Capture the cell that displays the provided text and extract its [x, y] central coordinate. 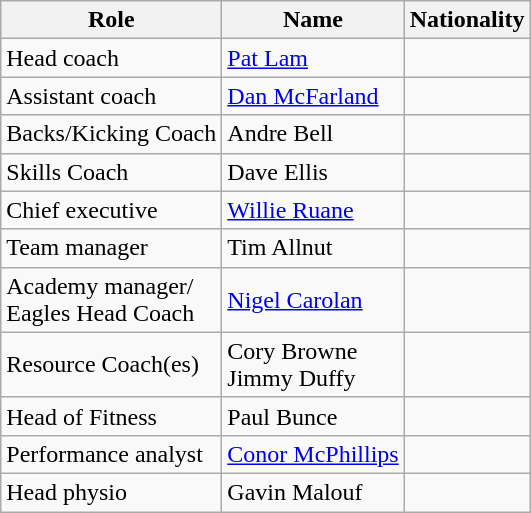
Tim Allnut [313, 248]
Assistant coach [112, 96]
Andre Bell [313, 134]
Skills Coach [112, 172]
Paul Bunce [313, 416]
Dan McFarland [313, 96]
Nationality [467, 20]
Performance analyst [112, 454]
Name [313, 20]
Nigel Carolan [313, 300]
Cory BrowneJimmy Duffy [313, 364]
Backs/Kicking Coach [112, 134]
Chief executive [112, 210]
Role [112, 20]
Academy manager/Eagles Head Coach [112, 300]
Head physio [112, 492]
Gavin Malouf [313, 492]
Resource Coach(es) [112, 364]
Conor McPhillips [313, 454]
Team manager [112, 248]
Pat Lam [313, 58]
Head of Fitness [112, 416]
Dave Ellis [313, 172]
Willie Ruane [313, 210]
Head coach [112, 58]
